Return (X, Y) of the center of cell containing provided text 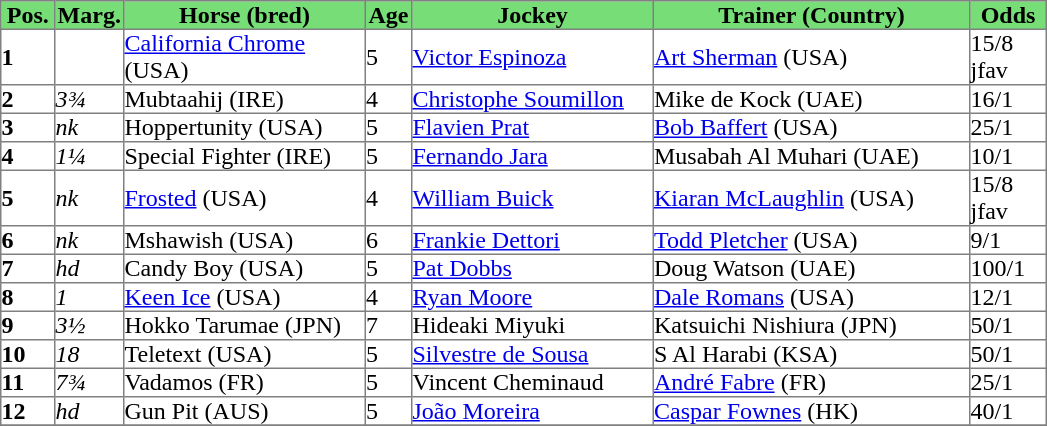
Marg. (90, 15)
Hoppertunity (USA) (245, 127)
9 (28, 325)
Vincent Cheminaud (533, 382)
2 (28, 99)
Silvestre de Sousa (533, 354)
11 (28, 382)
Mubtaahij (IRE) (245, 99)
Horse (bred) (245, 15)
Bob Baffert (USA) (811, 127)
Keen Ice (USA) (245, 297)
Pat Dobbs (533, 268)
Jockey (533, 15)
Kiaran McLaughlin (USA) (811, 198)
Hideaki Miyuki (533, 325)
3½ (90, 325)
Katsuichi Nishiura (JPN) (811, 325)
Art Sherman (USA) (811, 57)
Teletext (USA) (245, 354)
João Moreira (533, 411)
California Chrome (USA) (245, 57)
Age (388, 15)
3 (28, 127)
16/1 (1008, 99)
8 (28, 297)
William Buick (533, 198)
Frankie Dettori (533, 240)
Vadamos (FR) (245, 382)
Todd Pletcher (USA) (811, 240)
S Al Harabi (KSA) (811, 354)
100/1 (1008, 268)
Gun Pit (AUS) (245, 411)
1¼ (90, 156)
Fernando Jara (533, 156)
12/1 (1008, 297)
10/1 (1008, 156)
Mshawish (USA) (245, 240)
Ryan Moore (533, 297)
Victor Espinoza (533, 57)
40/1 (1008, 411)
André Fabre (FR) (811, 382)
Christophe Soumillon (533, 99)
Caspar Fownes (HK) (811, 411)
3¾ (90, 99)
9/1 (1008, 240)
Trainer (Country) (811, 15)
Flavien Prat (533, 127)
Frosted (USA) (245, 198)
Hokko Tarumae (JPN) (245, 325)
7¾ (90, 382)
Mike de Kock (UAE) (811, 99)
Musabah Al Muhari (UAE) (811, 156)
Candy Boy (USA) (245, 268)
18 (90, 354)
12 (28, 411)
Dale Romans (USA) (811, 297)
Doug Watson (UAE) (811, 268)
Pos. (28, 15)
Odds (1008, 15)
Special Fighter (IRE) (245, 156)
10 (28, 354)
